Detect which cell encompasses the target text, then output its [X, Y] center coordinate. 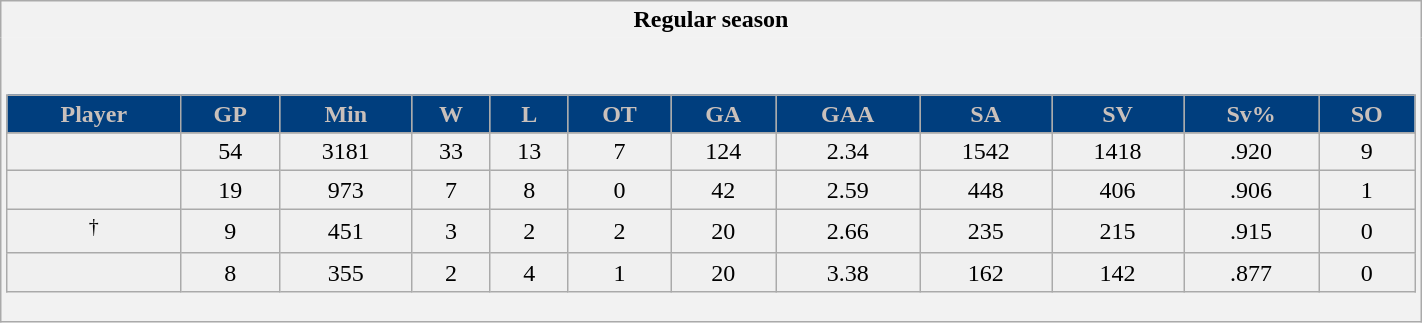
SO [1367, 114]
235 [986, 232]
GP [230, 114]
Player [94, 114]
973 [346, 190]
54 [230, 152]
42 [724, 190]
355 [346, 272]
Regular season [711, 20]
451 [346, 232]
† [94, 232]
.920 [1252, 152]
SA [986, 114]
GA [724, 114]
4 [529, 272]
2.66 [848, 232]
OT [619, 114]
Min [346, 114]
215 [1118, 232]
3.38 [848, 272]
.906 [1252, 190]
L [529, 114]
W [451, 114]
142 [1118, 272]
1418 [1118, 152]
13 [529, 152]
406 [1118, 190]
2.59 [848, 190]
162 [986, 272]
3181 [346, 152]
124 [724, 152]
SV [1118, 114]
19 [230, 190]
.915 [1252, 232]
448 [986, 190]
1542 [986, 152]
.877 [1252, 272]
33 [451, 152]
Sv% [1252, 114]
2.34 [848, 152]
GAA [848, 114]
3 [451, 232]
